From the cell containing the given text, extract its center point as [X, Y] coordinate. 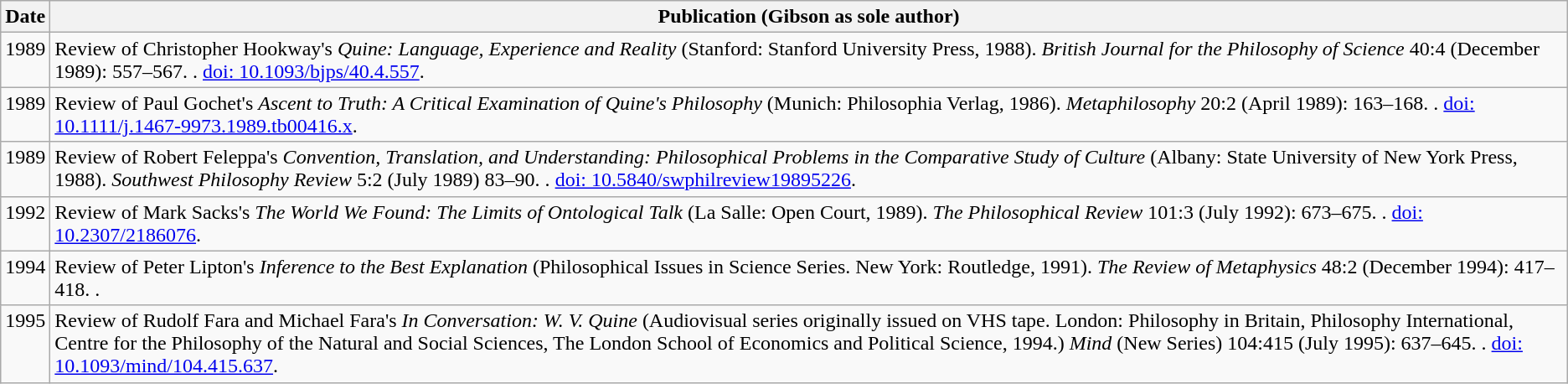
Publication (Gibson as sole author) [809, 17]
Date [25, 17]
1995 [25, 344]
1992 [25, 223]
1994 [25, 278]
